Identify which cell holds the provided text, then report its [x, y] central coordinate. 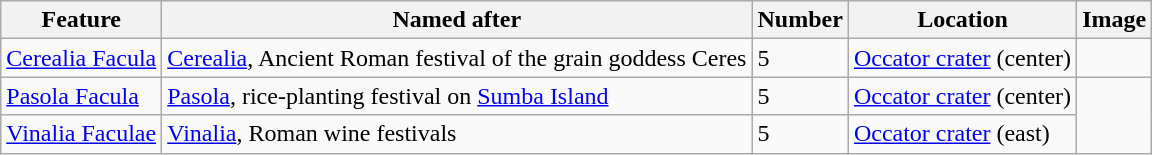
Location [962, 20]
Vinalia, Roman wine festivals [457, 134]
Cerealia, Ancient Roman festival of the grain goddess Ceres [457, 58]
Image [1114, 20]
Cerealia Facula [82, 58]
Number [800, 20]
Pasola, rice-planting festival on Sumba Island [457, 96]
Occator crater (east) [962, 134]
Named after [457, 20]
Feature [82, 20]
Pasola Facula [82, 96]
Vinalia Faculae [82, 134]
